Return the [x, y] coordinate for the center point of the cell that contains the specified text.  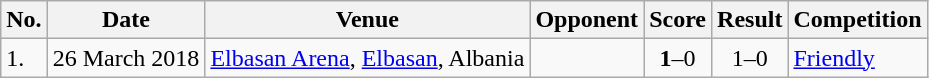
1. [24, 58]
No. [24, 20]
Competition [858, 20]
Date [126, 20]
Elbasan Arena, Elbasan, Albania [368, 58]
Friendly [858, 58]
Opponent [587, 20]
Venue [368, 20]
Score [678, 20]
26 March 2018 [126, 58]
Result [750, 20]
